Pinpoint the cell where the given text exists, returning its (X, Y) midpoint coordinate. 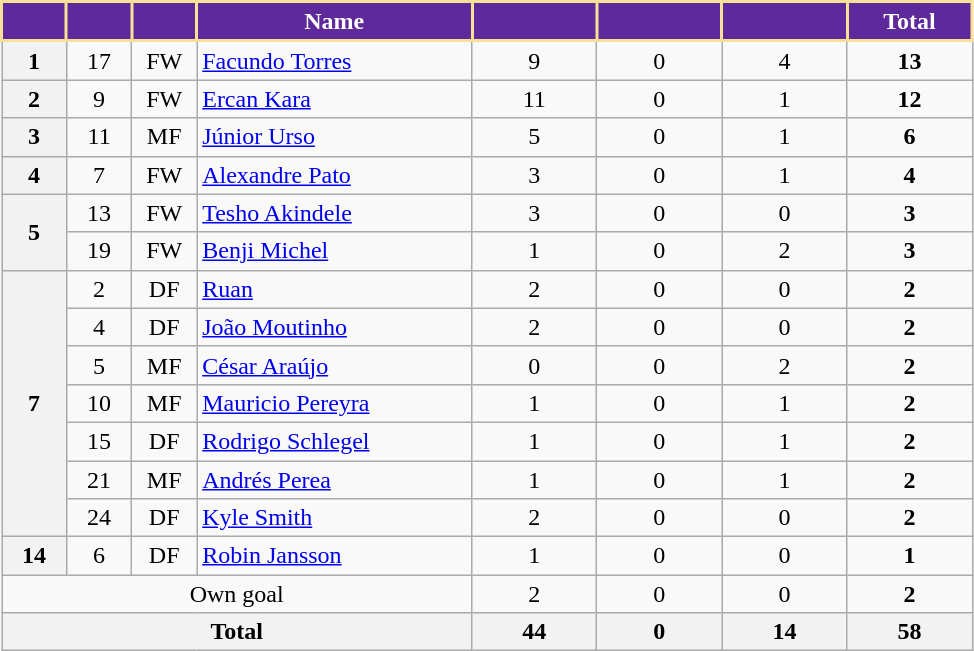
Kyle Smith (334, 518)
19 (100, 251)
12 (910, 99)
Rodrigo Schlegel (334, 441)
Mauricio Pereyra (334, 403)
João Moutinho (334, 327)
Own goal (237, 594)
44 (534, 632)
15 (100, 441)
58 (910, 632)
Facundo Torres (334, 60)
Name (334, 22)
César Araújo (334, 365)
Tesho Akindele (334, 213)
Júnior Urso (334, 137)
17 (100, 60)
10 (100, 403)
24 (100, 518)
Robin Jansson (334, 556)
Ruan (334, 289)
Alexandre Pato (334, 175)
Andrés Perea (334, 479)
21 (100, 479)
Benji Michel (334, 251)
Ercan Kara (334, 99)
